Locate the cell with the specified text and output its (X, Y) center coordinate. 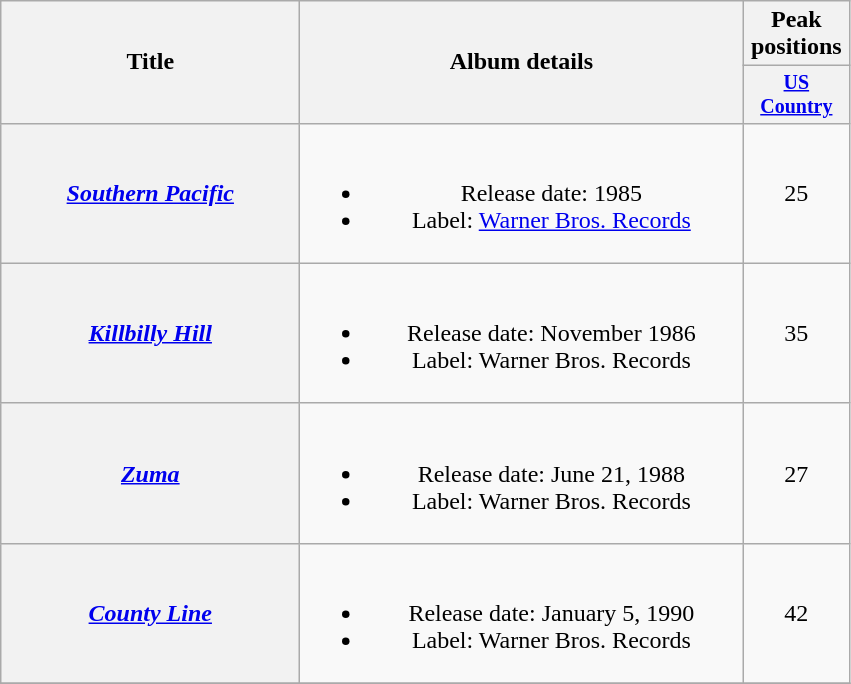
42 (796, 613)
Title (150, 62)
Release date: November 1986Label: Warner Bros. Records (522, 333)
US Country (796, 94)
Southern Pacific (150, 193)
Release date: 1985Label: Warner Bros. Records (522, 193)
Killbilly Hill (150, 333)
Peak positions (796, 34)
County Line (150, 613)
Release date: January 5, 1990Label: Warner Bros. Records (522, 613)
Release date: June 21, 1988Label: Warner Bros. Records (522, 473)
25 (796, 193)
Album details (522, 62)
27 (796, 473)
Zuma (150, 473)
35 (796, 333)
